Capture the cell that displays the provided text and extract its [X, Y] central coordinate. 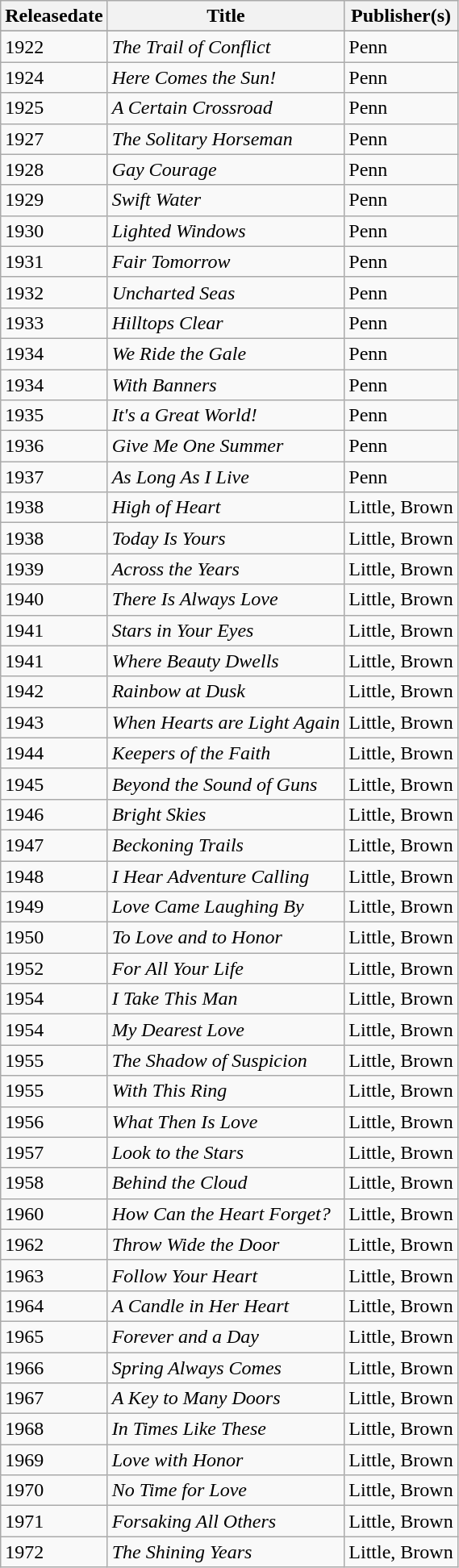
1945 [54, 784]
1966 [54, 1368]
1939 [54, 569]
1927 [54, 139]
1942 [54, 692]
Gay Courage [226, 169]
1928 [54, 169]
1969 [54, 1460]
Beyond the Sound of Guns [226, 784]
1940 [54, 600]
1964 [54, 1306]
Beckoning Trails [226, 845]
Throw Wide the Door [226, 1244]
Swift Water [226, 200]
Love Came Laughing By [226, 907]
As Long As I Live [226, 477]
We Ride the Gale [226, 353]
1944 [54, 753]
Here Comes the Sun! [226, 77]
1948 [54, 876]
For All Your Life [226, 968]
1929 [54, 200]
1933 [54, 323]
1950 [54, 938]
There Is Always Love [226, 600]
1972 [54, 1552]
I Take This Man [226, 999]
Hilltops Clear [226, 323]
A Certain Crossroad [226, 108]
Where Beauty Dwells [226, 661]
Lighted Windows [226, 231]
A Candle in Her Heart [226, 1306]
Give Me One Summer [226, 446]
Today Is Yours [226, 538]
1960 [54, 1214]
The Solitary Horseman [226, 139]
1971 [54, 1521]
No Time for Love [226, 1491]
The Shadow of Suspicion [226, 1060]
Title [226, 16]
1965 [54, 1336]
1949 [54, 907]
1922 [54, 47]
I Hear Adventure Calling [226, 876]
Follow Your Heart [226, 1275]
Love with Honor [226, 1460]
Keepers of the Faith [226, 753]
Forever and a Day [226, 1336]
1968 [54, 1429]
To Love and to Honor [226, 938]
1952 [54, 968]
1962 [54, 1244]
1967 [54, 1399]
With Banners [226, 385]
1958 [54, 1183]
1936 [54, 446]
High of Heart [226, 508]
When Hearts are Light Again [226, 722]
A Key to Many Doors [226, 1399]
Stars in Your Eyes [226, 630]
1970 [54, 1491]
With This Ring [226, 1091]
1943 [54, 722]
The Shining Years [226, 1552]
Look to the Stars [226, 1152]
My Dearest Love [226, 1030]
1924 [54, 77]
Spring Always Comes [226, 1368]
1930 [54, 231]
Across the Years [226, 569]
1931 [54, 261]
What Then Is Love [226, 1122]
1957 [54, 1152]
The Trail of Conflict [226, 47]
1935 [54, 416]
In Times Like These [226, 1429]
Uncharted Seas [226, 292]
1932 [54, 292]
1963 [54, 1275]
Releasedate [54, 16]
Rainbow at Dusk [226, 692]
Publisher(s) [401, 16]
Bright Skies [226, 814]
1947 [54, 845]
Fair Tomorrow [226, 261]
1946 [54, 814]
Forsaking All Others [226, 1521]
Behind the Cloud [226, 1183]
1937 [54, 477]
It's a Great World! [226, 416]
How Can the Heart Forget? [226, 1214]
1925 [54, 108]
1956 [54, 1122]
